For the text-containing cell, return its midpoint in [X, Y] coordinate format. 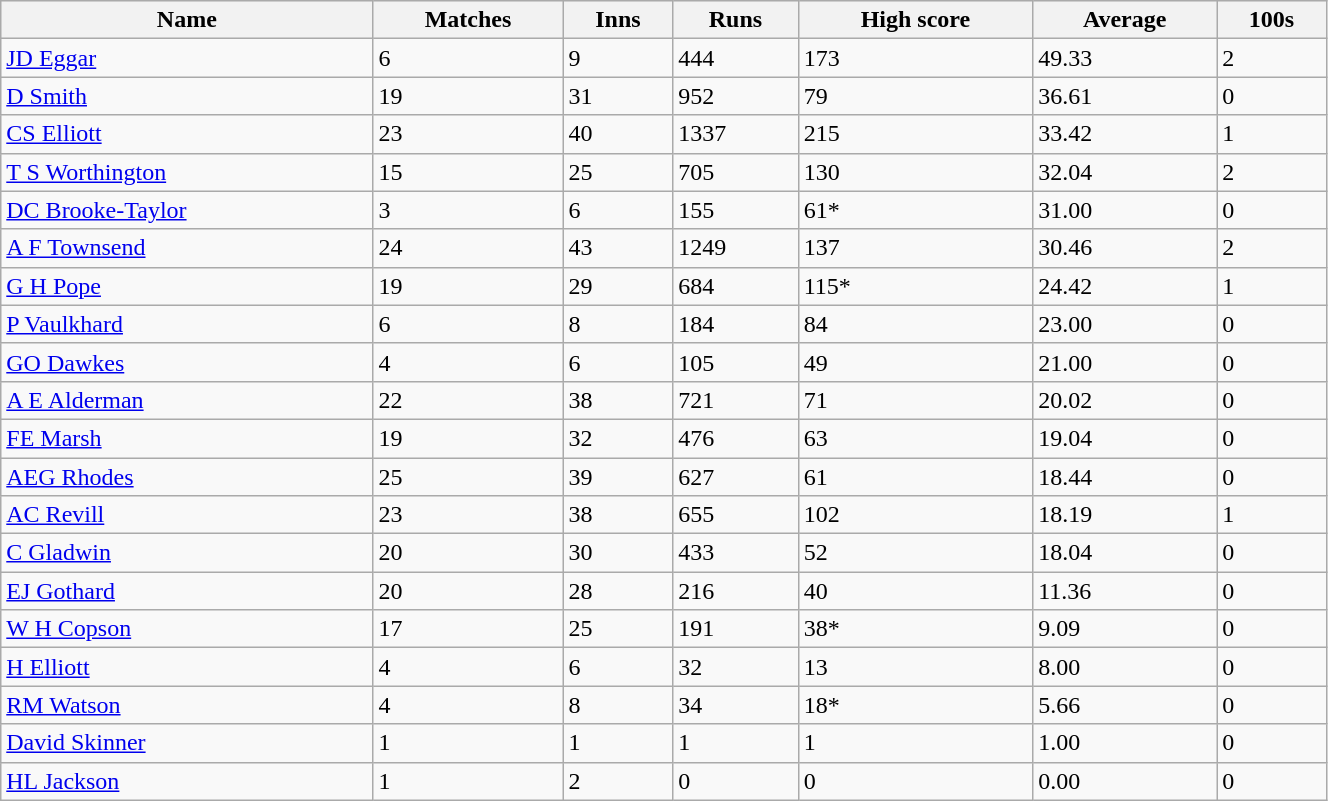
18.19 [1125, 515]
W H Copson [187, 629]
79 [916, 96]
627 [736, 477]
FE Marsh [187, 438]
33.42 [1125, 134]
A F Townsend [187, 248]
84 [916, 324]
9 [618, 58]
17 [468, 629]
23.00 [1125, 324]
11.36 [1125, 591]
HL Jackson [187, 781]
38* [916, 629]
130 [916, 172]
61* [916, 210]
GO Dawkes [187, 362]
Name [187, 20]
CS Elliott [187, 134]
High score [916, 20]
AEG Rhodes [187, 477]
173 [916, 58]
71 [916, 400]
T S Worthington [187, 172]
22 [468, 400]
100s [1272, 20]
34 [736, 705]
31 [618, 96]
David Skinner [187, 743]
C Gladwin [187, 553]
137 [916, 248]
43 [618, 248]
433 [736, 553]
216 [736, 591]
JD Eggar [187, 58]
30.46 [1125, 248]
15 [468, 172]
115* [916, 286]
1249 [736, 248]
191 [736, 629]
155 [736, 210]
36.61 [1125, 96]
9.09 [1125, 629]
24.42 [1125, 286]
721 [736, 400]
32.04 [1125, 172]
1.00 [1125, 743]
31.00 [1125, 210]
30 [618, 553]
49.33 [1125, 58]
AC Revill [187, 515]
RM Watson [187, 705]
Inns [618, 20]
952 [736, 96]
684 [736, 286]
8.00 [1125, 667]
5.66 [1125, 705]
655 [736, 515]
102 [916, 515]
Average [1125, 20]
13 [916, 667]
Matches [468, 20]
52 [916, 553]
476 [736, 438]
21.00 [1125, 362]
24 [468, 248]
Runs [736, 20]
61 [916, 477]
18* [916, 705]
P Vaulkhard [187, 324]
18.04 [1125, 553]
29 [618, 286]
49 [916, 362]
3 [468, 210]
28 [618, 591]
20.02 [1125, 400]
105 [736, 362]
19.04 [1125, 438]
39 [618, 477]
DC Brooke-Taylor [187, 210]
H Elliott [187, 667]
705 [736, 172]
184 [736, 324]
1337 [736, 134]
A E Alderman [187, 400]
63 [916, 438]
215 [916, 134]
G H Pope [187, 286]
0.00 [1125, 781]
D Smith [187, 96]
18.44 [1125, 477]
EJ Gothard [187, 591]
444 [736, 58]
